Return the (x, y) coordinate for the center point of the cell that contains the specified text.  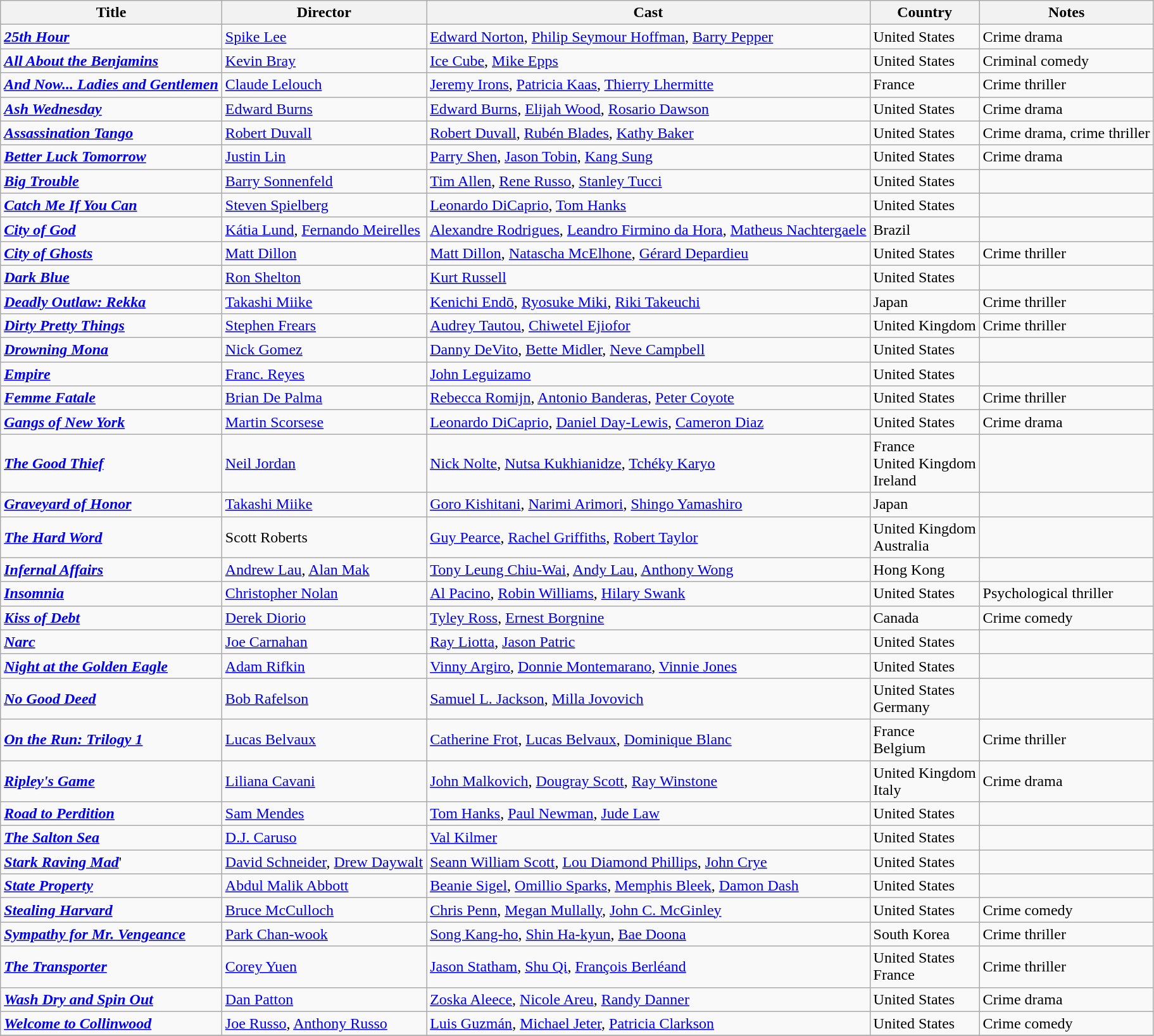
Neil Jordan (324, 463)
Bruce McCulloch (324, 910)
Claude Lelouch (324, 85)
Danny DeVito, Bette Midler, Neve Campbell (648, 350)
State Property (111, 886)
Road to Perdition (111, 814)
Psychological thriller (1066, 594)
Notes (1066, 13)
Deadly Outlaw: Rekka (111, 302)
No Good Deed (111, 699)
City of God (111, 229)
Crime drama, crime thriller (1066, 133)
John Leguizamo (648, 374)
Stark Raving Mad' (111, 862)
Jeremy Irons, Patricia Kaas, Thierry Lhermitte (648, 85)
Femme Fatale (111, 398)
United StatesGermany (924, 699)
Robert Duvall (324, 133)
Brazil (924, 229)
Better Luck Tomorrow (111, 157)
Lucas Belvaux (324, 739)
Narc (111, 642)
FranceBelgium (924, 739)
Robert Duvall, Rubén Blades, Kathy Baker (648, 133)
Empire (111, 374)
Wash Dry and Spin Out (111, 999)
Country (924, 13)
Alexandre Rodrigues, Leandro Firmino da Hora, Matheus Nachtergaele (648, 229)
David Schneider, Drew Daywalt (324, 862)
Edward Norton, Philip Seymour Hoffman, Barry Pepper (648, 37)
Justin Lin (324, 157)
Kevin Bray (324, 61)
Vinny Argiro, Donnie Montemarano, Vinnie Jones (648, 666)
Kurt Russell (648, 277)
Rebecca Romijn, Antonio Banderas, Peter Coyote (648, 398)
On the Run: Trilogy 1 (111, 739)
Abdul Malik Abbott (324, 886)
Joe Russo, Anthony Russo (324, 1023)
Catherine Frot, Lucas Belvaux, Dominique Blanc (648, 739)
Welcome to Collinwood (111, 1023)
Leonardo DiCaprio, Daniel Day-Lewis, Cameron Diaz (648, 422)
Ripley's Game (111, 781)
Cast (648, 13)
The Salton Sea (111, 838)
Dan Patton (324, 999)
Matt Dillon (324, 253)
City of Ghosts (111, 253)
Chris Penn, Megan Mullally, John C. McGinley (648, 910)
Adam Rifkin (324, 666)
Ron Shelton (324, 277)
Stephen Frears (324, 326)
Franc. Reyes (324, 374)
Ice Cube, Mike Epps (648, 61)
The Transporter (111, 967)
Matt Dillon, Natascha McElhone, Gérard Depardieu (648, 253)
Title (111, 13)
Samuel L. Jackson, Milla Jovovich (648, 699)
Ash Wednesday (111, 109)
25th Hour (111, 37)
Stealing Harvard (111, 910)
Criminal comedy (1066, 61)
France (924, 85)
Gangs of New York (111, 422)
Catch Me If You Can (111, 205)
Infernal Affairs (111, 570)
The Good Thief (111, 463)
Parry Shen, Jason Tobin, Kang Sung (648, 157)
John Malkovich, Dougray Scott, Ray Winstone (648, 781)
Tyley Ross, Ernest Borgnine (648, 618)
Edward Burns, Elijah Wood, Rosario Dawson (648, 109)
Kátia Lund, Fernando Meirelles (324, 229)
United StatesFrance (924, 967)
Kiss of Debt (111, 618)
Val Kilmer (648, 838)
Tim Allen, Rene Russo, Stanley Tucci (648, 181)
Canada (924, 618)
FranceUnited KingdomIreland (924, 463)
Kenichi Endō, Ryosuke Miki, Riki Takeuchi (648, 302)
Goro Kishitani, Narimi Arimori, Shingo Yamashiro (648, 504)
Bob Rafelson (324, 699)
Tom Hanks, Paul Newman, Jude Law (648, 814)
Graveyard of Honor (111, 504)
And Now... Ladies and Gentlemen (111, 85)
Dirty Pretty Things (111, 326)
Barry Sonnenfeld (324, 181)
South Korea (924, 934)
Leonardo DiCaprio, Tom Hanks (648, 205)
Audrey Tautou, Chiwetel Ejiofor (648, 326)
Guy Pearce, Rachel Griffiths, Robert Taylor (648, 537)
Martin Scorsese (324, 422)
Hong Kong (924, 570)
Big Trouble (111, 181)
Song Kang-ho, Shin Ha-kyun, Bae Doona (648, 934)
Assassination Tango (111, 133)
Jason Statham, Shu Qi, François Berléand (648, 967)
Seann William Scott, Lou Diamond Phillips, John Crye (648, 862)
All About the Benjamins (111, 61)
Derek Diorio (324, 618)
Liliana Cavani (324, 781)
Director (324, 13)
Andrew Lau, Alan Mak (324, 570)
Night at the Golden Eagle (111, 666)
Spike Lee (324, 37)
Brian De Palma (324, 398)
Nick Nolte, Nutsa Kukhianidze, Tchéky Karyo (648, 463)
Insomnia (111, 594)
Edward Burns (324, 109)
United Kingdom (924, 326)
Ray Liotta, Jason Patric (648, 642)
Scott Roberts (324, 537)
Corey Yuen (324, 967)
United KingdomItaly (924, 781)
Sam Mendes (324, 814)
The Hard Word (111, 537)
Joe Carnahan (324, 642)
Drowning Mona (111, 350)
Zoska Aleece, Nicole Areu, Randy Danner (648, 999)
Nick Gomez (324, 350)
D.J. Caruso (324, 838)
Luis Guzmán, Michael Jeter, Patricia Clarkson (648, 1023)
Steven Spielberg (324, 205)
United KingdomAustralia (924, 537)
Al Pacino, Robin Williams, Hilary Swank (648, 594)
Tony Leung Chiu-Wai, Andy Lau, Anthony Wong (648, 570)
Christopher Nolan (324, 594)
Park Chan-wook (324, 934)
Sympathy for Mr. Vengeance (111, 934)
Beanie Sigel, Omillio Sparks, Memphis Bleek, Damon Dash (648, 886)
Dark Blue (111, 277)
